For the text-containing cell, return its midpoint in [X, Y] coordinate format. 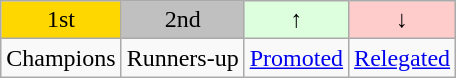
1st [61, 20]
Promoted [296, 58]
Relegated [402, 58]
Champions [61, 58]
2nd [182, 20]
Runners-up [182, 58]
↓ [402, 20]
↑ [296, 20]
